Identify which cell holds the provided text, then report its [X, Y] central coordinate. 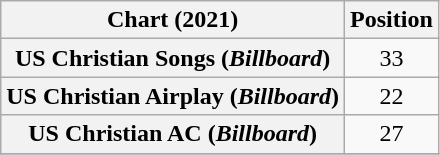
33 [392, 58]
Chart (2021) [173, 20]
US Christian Airplay (Billboard) [173, 96]
Position [392, 20]
US Christian AC (Billboard) [173, 134]
27 [392, 134]
US Christian Songs (Billboard) [173, 58]
22 [392, 96]
